Scan for the cell matching the given text and deliver its [x, y] coordinate at center. 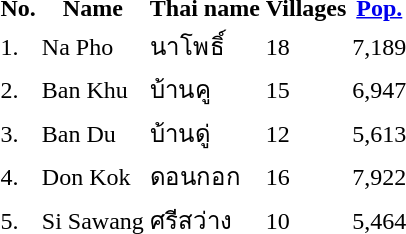
Ban Du [92, 133]
ดอนกอก [204, 176]
บ้านดู่ [204, 133]
12 [306, 133]
15 [306, 90]
Don Kok [92, 176]
Ban Khu [92, 90]
Na Pho [92, 46]
18 [306, 46]
นาโพธิ์ [204, 46]
16 [306, 176]
บ้านคู [204, 90]
